For the text-containing cell, return its midpoint in (X, Y) coordinate format. 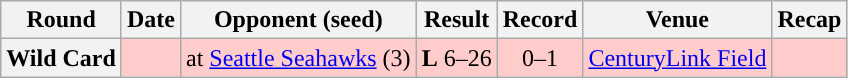
Result (456, 20)
Venue (678, 20)
0–1 (540, 58)
CenturyLink Field (678, 58)
at Seattle Seahawks (3) (298, 58)
Opponent (seed) (298, 20)
Round (62, 20)
Date (150, 20)
Record (540, 20)
L 6–26 (456, 58)
Recap (810, 20)
Wild Card (62, 58)
